Scan for the cell matching the given text and deliver its [x, y] coordinate at center. 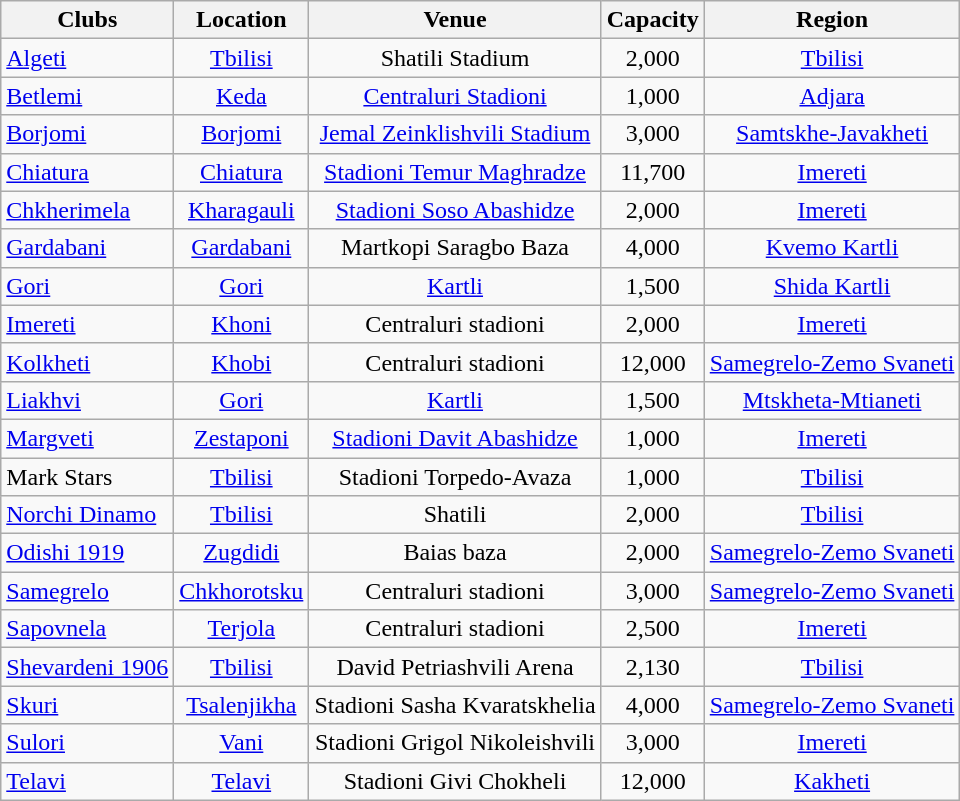
Venue [455, 20]
Samegrelo [88, 591]
Khoni [242, 324]
Stadioni Temur Maghradze [455, 172]
Capacity [652, 20]
Terjola [242, 629]
Shevardeni 1906 [88, 667]
Kvemo Kartli [832, 248]
Mtskheta-Mtianeti [832, 400]
Keda [242, 96]
Jemal Zeinklishvili Stadium [455, 134]
11,700 [652, 172]
Shatili [455, 515]
Shatili Stadium [455, 58]
2,500 [652, 629]
Stadioni Davit Abashidze [455, 438]
Sulori [88, 743]
Chkhorotsku [242, 591]
Location [242, 20]
Tsalenjikha [242, 705]
Betlemi [88, 96]
Chkherimela [88, 210]
Stadioni Sasha Kvaratskhelia [455, 705]
Norchi Dinamo [88, 515]
Centraluri Stadioni [455, 96]
Shida Kartli [832, 286]
Region [832, 20]
Samtskhe-Javakheti [832, 134]
Skuri [88, 705]
Baias baza [455, 553]
Khobi [242, 362]
Stadioni Givi Chokheli [455, 781]
Mark Stars [88, 477]
Zugdidi [242, 553]
Kharagauli [242, 210]
Liakhvi [88, 400]
Clubs [88, 20]
Kakheti [832, 781]
Stadioni Soso Abashidze [455, 210]
Stadioni Torpedo-Avaza [455, 477]
Sapovnela [88, 629]
Kolkheti [88, 362]
Zestaponi [242, 438]
Adjara [832, 96]
Margveti [88, 438]
Odishi 1919 [88, 553]
David Petriashvili Arena [455, 667]
Stadioni Grigol Nikoleishvili [455, 743]
2,130 [652, 667]
Vani [242, 743]
Algeti [88, 58]
Martkopi Saragbo Baza [455, 248]
